Find where the given text appears and provide that cell's center as [X, Y] coordinate. 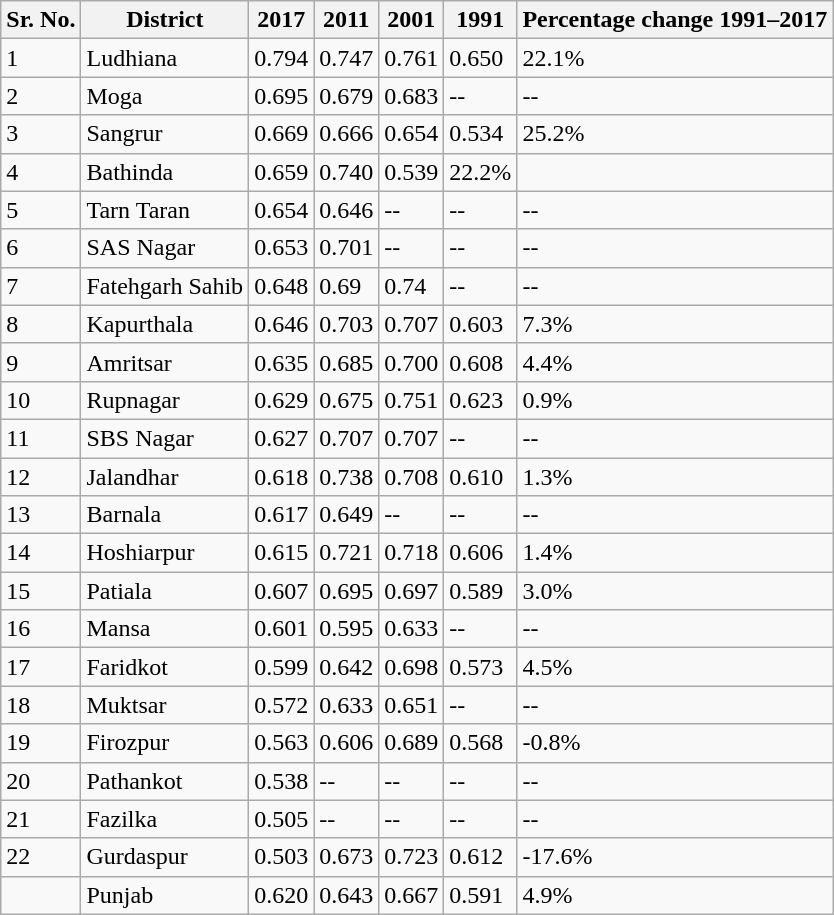
2001 [412, 20]
0.669 [282, 134]
22 [41, 857]
6 [41, 248]
14 [41, 553]
0.718 [412, 553]
0.629 [282, 400]
0.747 [346, 58]
Sr. No. [41, 20]
0.572 [282, 705]
0.623 [480, 400]
15 [41, 591]
22.2% [480, 172]
Moga [165, 96]
22.1% [675, 58]
District [165, 20]
Kapurthala [165, 324]
Tarn Taran [165, 210]
1 [41, 58]
0.642 [346, 667]
0.74 [412, 286]
13 [41, 515]
0.568 [480, 743]
0.685 [346, 362]
0.653 [282, 248]
1.4% [675, 553]
0.679 [346, 96]
8 [41, 324]
18 [41, 705]
2017 [282, 20]
0.503 [282, 857]
12 [41, 477]
0.740 [346, 172]
11 [41, 438]
0.643 [346, 895]
0.534 [480, 134]
3 [41, 134]
0.601 [282, 629]
0.618 [282, 477]
0.703 [346, 324]
Ludhiana [165, 58]
7.3% [675, 324]
Faridkot [165, 667]
Percentage change 1991–2017 [675, 20]
Pathankot [165, 781]
Fazilka [165, 819]
0.607 [282, 591]
0.721 [346, 553]
19 [41, 743]
16 [41, 629]
0.649 [346, 515]
0.700 [412, 362]
4.4% [675, 362]
0.648 [282, 286]
Fatehgarh Sahib [165, 286]
10 [41, 400]
Barnala [165, 515]
0.697 [412, 591]
0.701 [346, 248]
0.620 [282, 895]
1991 [480, 20]
Muktsar [165, 705]
4.9% [675, 895]
0.698 [412, 667]
0.603 [480, 324]
1.3% [675, 477]
0.635 [282, 362]
0.673 [346, 857]
4.5% [675, 667]
7 [41, 286]
3.0% [675, 591]
0.723 [412, 857]
21 [41, 819]
Hoshiarpur [165, 553]
Rupnagar [165, 400]
Amritsar [165, 362]
0.751 [412, 400]
0.9% [675, 400]
0.659 [282, 172]
0.675 [346, 400]
0.563 [282, 743]
0.761 [412, 58]
Firozpur [165, 743]
Mansa [165, 629]
Sangrur [165, 134]
0.794 [282, 58]
0.595 [346, 629]
0.708 [412, 477]
2011 [346, 20]
Gurdaspur [165, 857]
0.683 [412, 96]
0.666 [346, 134]
0.627 [282, 438]
0.589 [480, 591]
0.539 [412, 172]
0.650 [480, 58]
0.738 [346, 477]
Jalandhar [165, 477]
SBS Nagar [165, 438]
Punjab [165, 895]
5 [41, 210]
25.2% [675, 134]
0.667 [412, 895]
0.651 [412, 705]
9 [41, 362]
0.505 [282, 819]
0.573 [480, 667]
20 [41, 781]
-17.6% [675, 857]
Bathinda [165, 172]
0.612 [480, 857]
0.615 [282, 553]
17 [41, 667]
0.591 [480, 895]
0.610 [480, 477]
0.689 [412, 743]
0.599 [282, 667]
-0.8% [675, 743]
0.617 [282, 515]
0.69 [346, 286]
Patiala [165, 591]
0.538 [282, 781]
4 [41, 172]
2 [41, 96]
SAS Nagar [165, 248]
0.608 [480, 362]
